Extract the [X, Y] coordinate from the center of the cell holding the provided text.  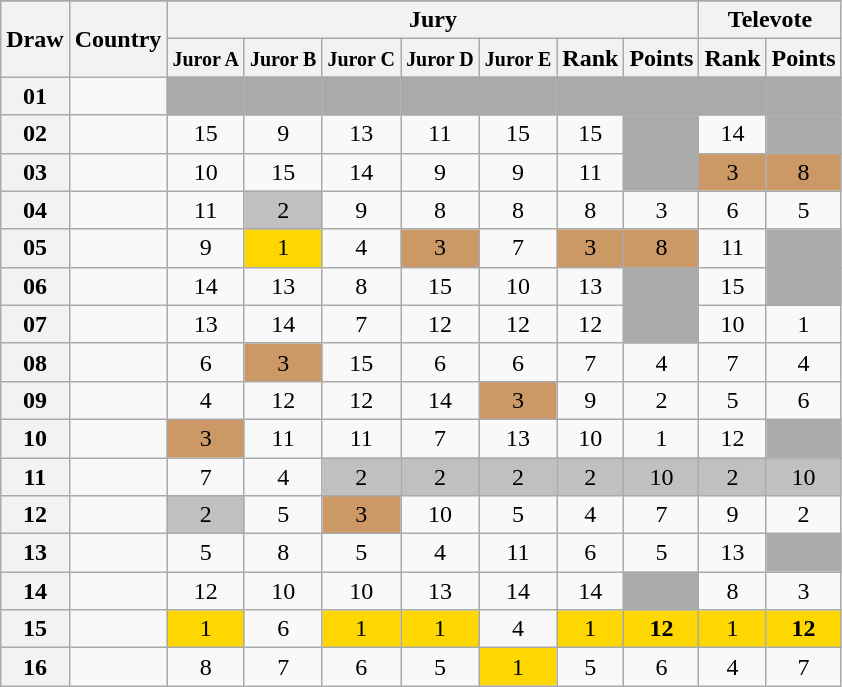
08 [35, 362]
02 [35, 134]
Draw [35, 39]
Jury [433, 20]
Country [118, 39]
01 [35, 96]
06 [35, 286]
07 [35, 324]
Televote [770, 20]
Juror E [518, 58]
Juror D [440, 58]
16 [35, 667]
Juror A [206, 58]
03 [35, 172]
Juror B [283, 58]
09 [35, 400]
Juror C [362, 58]
05 [35, 248]
04 [35, 210]
